Detect which cell encompasses the target text, then output its [x, y] center coordinate. 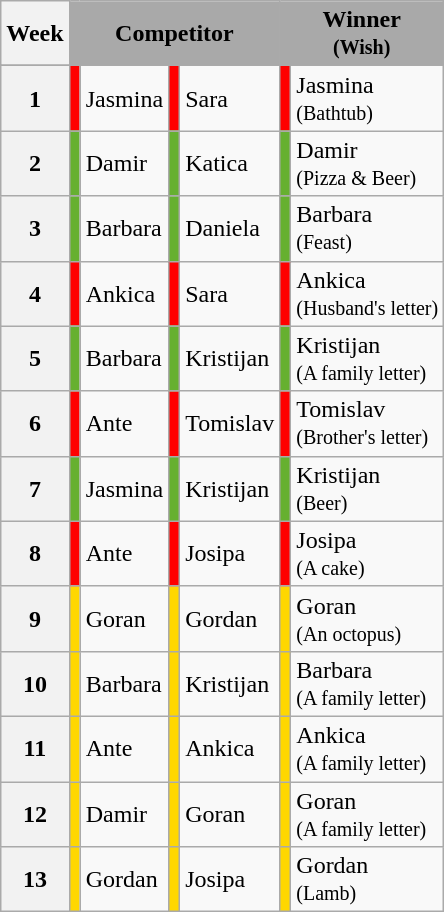
Jasmina(Bathtub) [368, 98]
2 [35, 164]
Week [35, 34]
13 [35, 880]
Barbara(A family letter) [368, 684]
Barbara(Feast) [368, 228]
Kristijan (Beer) [368, 488]
Goran(A family letter) [368, 814]
Winner(Wish) [362, 34]
Katica [230, 164]
Tomislav (Brother's letter) [368, 424]
Ankica (Husband's letter) [368, 294]
Daniela [230, 228]
4 [35, 294]
5 [35, 358]
6 [35, 424]
Competitor [174, 34]
1 [35, 98]
Kristijan(A family letter) [368, 358]
Goran(An octopus) [368, 618]
10 [35, 684]
7 [35, 488]
Damir(Pizza & Beer) [368, 164]
3 [35, 228]
Josipa(A cake) [368, 554]
9 [35, 618]
8 [35, 554]
12 [35, 814]
Gordan(Lamb) [368, 880]
11 [35, 748]
Ankica(A family letter) [368, 748]
Tomislav [230, 424]
